Search for the cell housing the specified text and yield its [x, y] center coordinate. 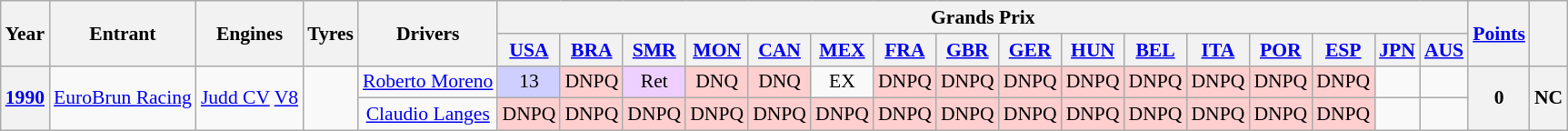
AUS [1443, 50]
HUN [1093, 50]
MEX [842, 50]
ITA [1218, 50]
USA [529, 50]
Points [1499, 33]
BEL [1156, 50]
NC [1549, 98]
Grands Prix [983, 17]
Drivers [427, 33]
Tyres [331, 33]
BRA [591, 50]
Entrant [123, 33]
FRA [905, 50]
SMR [654, 50]
Claudio Langes [427, 115]
CAN [780, 50]
MON [716, 50]
Judd CV V8 [249, 98]
Roberto Moreno [427, 82]
1990 [25, 98]
GER [1031, 50]
13 [529, 82]
POR [1280, 50]
Year [25, 33]
0 [1499, 98]
JPN [1397, 50]
GBR [967, 50]
Engines [249, 33]
EX [842, 82]
ESP [1343, 50]
Ret [654, 82]
EuroBrun Racing [123, 98]
